Detect which cell encompasses the target text, then output its [X, Y] center coordinate. 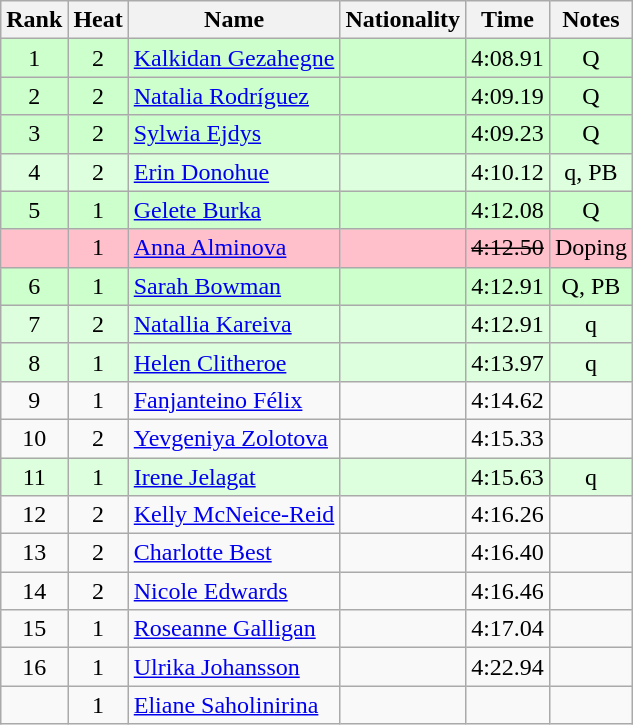
4:16.26 [508, 515]
Sarah Bowman [234, 286]
11 [34, 477]
Notes [590, 20]
16 [34, 667]
Ulrika Johansson [234, 667]
Name [234, 20]
4:22.94 [508, 667]
4:15.63 [508, 477]
Helen Clitheroe [234, 362]
4:08.91 [508, 58]
4:12.08 [508, 210]
4:13.97 [508, 362]
4:10.12 [508, 172]
Q, PB [590, 286]
Heat [98, 20]
4:14.62 [508, 400]
Nicole Edwards [234, 591]
4:12.50 [508, 248]
Roseanne Galligan [234, 629]
14 [34, 591]
4:16.46 [508, 591]
12 [34, 515]
8 [34, 362]
Erin Donohue [234, 172]
Natallia Kareiva [234, 324]
Sylwia Ejdys [234, 134]
Doping [590, 248]
7 [34, 324]
10 [34, 438]
Nationality [403, 20]
4:17.04 [508, 629]
Yevgeniya Zolotova [234, 438]
4:09.23 [508, 134]
Kelly McNeice-Reid [234, 515]
4:16.40 [508, 553]
Anna Alminova [234, 248]
Kalkidan Gezahegne [234, 58]
Rank [34, 20]
Irene Jelagat [234, 477]
Fanjanteino Félix [234, 400]
Charlotte Best [234, 553]
3 [34, 134]
6 [34, 286]
9 [34, 400]
Natalia Rodríguez [234, 96]
Eliane Saholinirina [234, 705]
Gelete Burka [234, 210]
4:09.19 [508, 96]
4:15.33 [508, 438]
15 [34, 629]
5 [34, 210]
q, PB [590, 172]
Time [508, 20]
13 [34, 553]
4 [34, 172]
